Detect which cell encompasses the target text, then output its [X, Y] center coordinate. 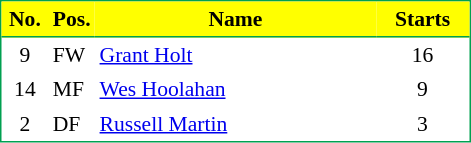
3 [423, 123]
FW [72, 55]
Russell Martin [236, 123]
16 [423, 55]
Starts [423, 20]
Pos. [72, 20]
Name [236, 20]
2 [26, 123]
No. [26, 20]
MF [72, 89]
Grant Holt [236, 55]
DF [72, 123]
Wes Hoolahan [236, 89]
14 [26, 89]
